Scan for the cell matching the given text and deliver its [X, Y] coordinate at center. 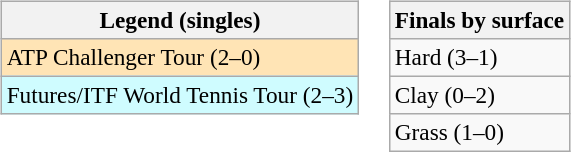
Grass (1–0) [479, 133]
Hard (3–1) [479, 57]
Finals by surface [479, 20]
Futures/ITF World Tennis Tour (2–3) [180, 95]
Legend (singles) [180, 20]
ATP Challenger Tour (2–0) [180, 57]
Clay (0–2) [479, 95]
